Extract the (x, y) coordinate from the center of the cell holding the provided text.  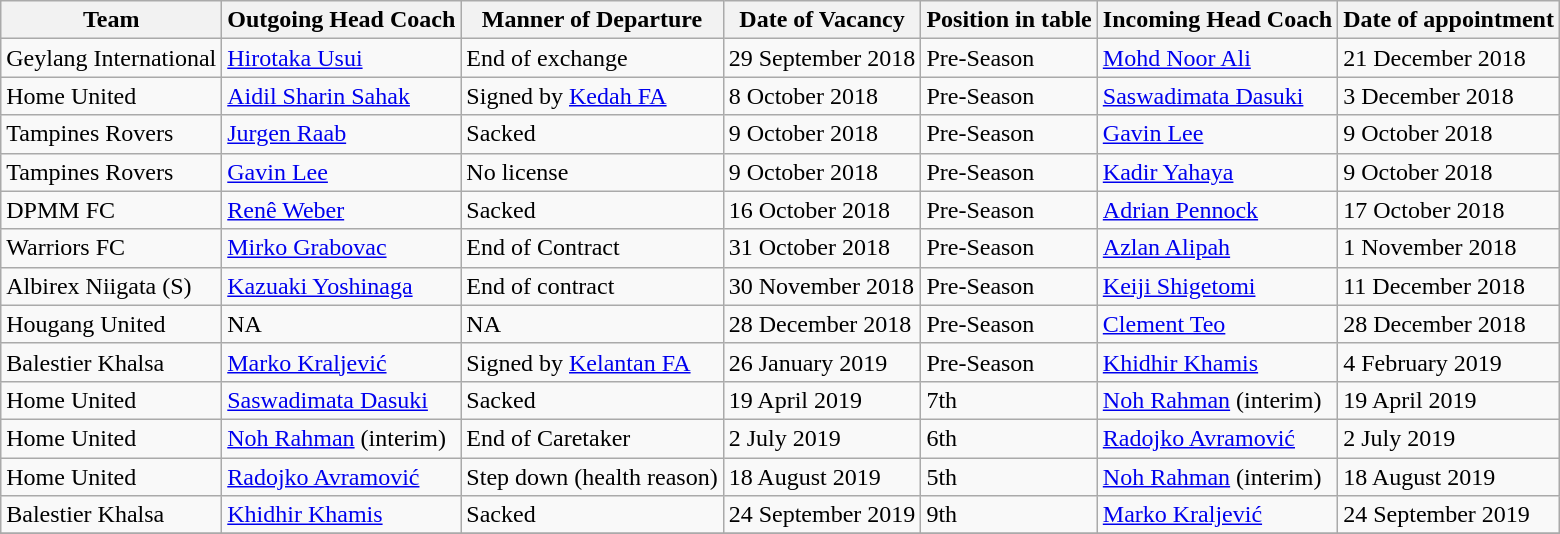
5th (1009, 477)
7th (1009, 400)
Aidil Sharin Sahak (342, 96)
26 January 2019 (822, 362)
End of Contract (592, 248)
Mirko Grabovac (342, 248)
Date of Vacancy (822, 20)
4 February 2019 (1449, 362)
Geylang International (112, 58)
End of exchange (592, 58)
End of contract (592, 286)
21 December 2018 (1449, 58)
16 October 2018 (822, 210)
Kadir Yahaya (1217, 172)
8 October 2018 (822, 96)
Renê Weber (342, 210)
Hirotaka Usui (342, 58)
Outgoing Head Coach (342, 20)
17 October 2018 (1449, 210)
1 November 2018 (1449, 248)
Azlan Alipah (1217, 248)
No license (592, 172)
Albirex Niigata (S) (112, 286)
6th (1009, 438)
Jurgen Raab (342, 134)
11 December 2018 (1449, 286)
DPMM FC (112, 210)
9th (1009, 515)
Kazuaki Yoshinaga (342, 286)
Signed by Kedah FA (592, 96)
Adrian Pennock (1217, 210)
29 September 2018 (822, 58)
End of Caretaker (592, 438)
Clement Teo (1217, 324)
Date of appointment (1449, 20)
Incoming Head Coach (1217, 20)
30 November 2018 (822, 286)
31 October 2018 (822, 248)
Mohd Noor Ali (1217, 58)
Step down (health reason) (592, 477)
Hougang United (112, 324)
Manner of Departure (592, 20)
Position in table (1009, 20)
Keiji Shigetomi (1217, 286)
Warriors FC (112, 248)
Signed by Kelantan FA (592, 362)
Team (112, 20)
3 December 2018 (1449, 96)
